Return [X, Y] of the center of cell containing provided text 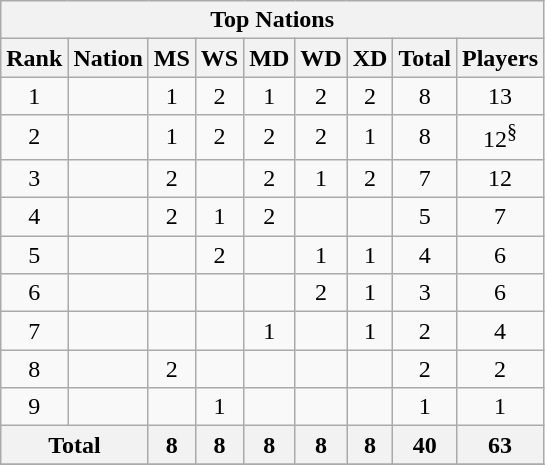
Top Nations [272, 20]
40 [425, 445]
12 [500, 178]
XD [370, 58]
Players [500, 58]
MS [172, 58]
9 [34, 407]
12§ [500, 138]
WS [219, 58]
MD [270, 58]
63 [500, 445]
13 [500, 96]
WD [321, 58]
Nation [108, 58]
Rank [34, 58]
